Return [x, y] of the center of cell containing provided text 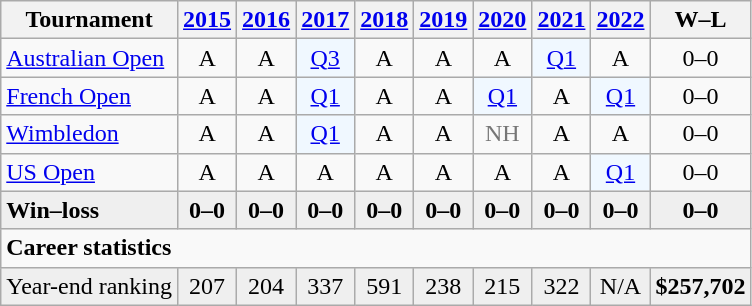
Tournament [90, 20]
Win–loss [90, 210]
Australian Open [90, 58]
238 [444, 286]
Career statistics [376, 248]
N/A [620, 286]
Wimbledon [90, 134]
French Open [90, 96]
W–L [700, 20]
2022 [620, 20]
$257,702 [700, 286]
2016 [266, 20]
NH [502, 134]
322 [562, 286]
US Open [90, 172]
2020 [502, 20]
204 [266, 286]
2017 [326, 20]
207 [208, 286]
2015 [208, 20]
2021 [562, 20]
2018 [384, 20]
Q3 [326, 58]
215 [502, 286]
Year-end ranking [90, 286]
337 [326, 286]
2019 [444, 20]
591 [384, 286]
